Identify which cell holds the provided text, then report its (X, Y) central coordinate. 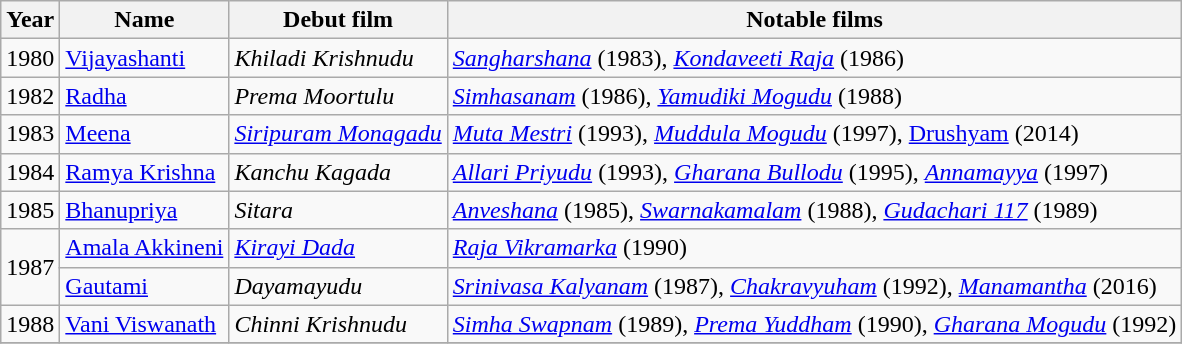
Anveshana (1985), Swarnakamalam (1988), Gudachari 117 (1989) (814, 210)
Notable films (814, 20)
Name (144, 20)
Meena (144, 134)
Kanchu Kagada (338, 172)
Siripuram Monagadu (338, 134)
Debut film (338, 20)
Vijayashanti (144, 58)
Sangharshana (1983), Kondaveeti Raja (1986) (814, 58)
Kirayi Dada (338, 248)
Simha Swapnam (1989), Prema Yuddham (1990), Gharana Mogudu (1992) (814, 324)
1985 (30, 210)
1984 (30, 172)
Prema Moortulu (338, 96)
Srinivasa Kalyanam (1987), Chakravyuham (1992), Manamantha (2016) (814, 286)
Raja Vikramarka (1990) (814, 248)
1980 (30, 58)
1983 (30, 134)
Simhasanam (1986), Yamudiki Mogudu (1988) (814, 96)
Vani Viswanath (144, 324)
Muta Mestri (1993), Muddula Mogudu (1997), Drushyam (2014) (814, 134)
Sitara (338, 210)
Dayamayudu (338, 286)
1987 (30, 267)
Amala Akkineni (144, 248)
Ramya Krishna (144, 172)
1982 (30, 96)
Bhanupriya (144, 210)
1988 (30, 324)
Gautami (144, 286)
Allari Priyudu (1993), Gharana Bullodu (1995), Annamayya (1997) (814, 172)
Year (30, 20)
Chinni Krishnudu (338, 324)
Khiladi Krishnudu (338, 58)
Radha (144, 96)
